Return (X, Y) of the center of cell containing provided text 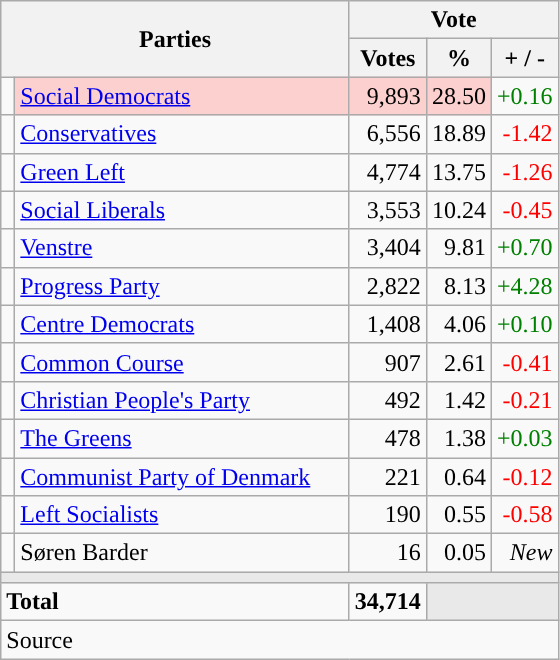
+0.03 (524, 438)
Common Course (182, 362)
0.05 (458, 553)
Parties (176, 39)
4.06 (458, 324)
-0.45 (524, 210)
1.42 (458, 400)
3,553 (388, 210)
18.89 (458, 134)
3,404 (388, 248)
Søren Barder (182, 553)
-0.12 (524, 477)
478 (388, 438)
0.64 (458, 477)
New (524, 553)
Votes (388, 58)
16 (388, 553)
-1.26 (524, 172)
-0.58 (524, 515)
Green Left (182, 172)
Left Socialists (182, 515)
9,893 (388, 96)
28.50 (458, 96)
8.13 (458, 286)
Social Democrats (182, 96)
% (458, 58)
1,408 (388, 324)
Christian People's Party (182, 400)
-0.41 (524, 362)
1.38 (458, 438)
9.81 (458, 248)
-1.42 (524, 134)
The Greens (182, 438)
Centre Democrats (182, 324)
6,556 (388, 134)
10.24 (458, 210)
-0.21 (524, 400)
Venstre (182, 248)
0.55 (458, 515)
Communist Party of Denmark (182, 477)
Source (280, 640)
2.61 (458, 362)
+ / - (524, 58)
Social Liberals (182, 210)
Conservatives (182, 134)
34,714 (388, 602)
190 (388, 515)
Progress Party (182, 286)
+0.10 (524, 324)
221 (388, 477)
Total (176, 602)
+0.70 (524, 248)
+4.28 (524, 286)
907 (388, 362)
+0.16 (524, 96)
Vote (454, 20)
492 (388, 400)
4,774 (388, 172)
2,822 (388, 286)
13.75 (458, 172)
